Output the [x, y] coordinate of the center of the cell containing the given text.  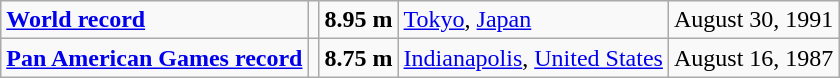
August 16, 1987 [753, 58]
Indianapolis, United States [533, 58]
Tokyo, Japan [533, 20]
8.95 m [358, 20]
8.75 m [358, 58]
Pan American Games record [154, 58]
August 30, 1991 [753, 20]
World record [154, 20]
